Extract the (X, Y) coordinate from the center of the cell holding the provided text.  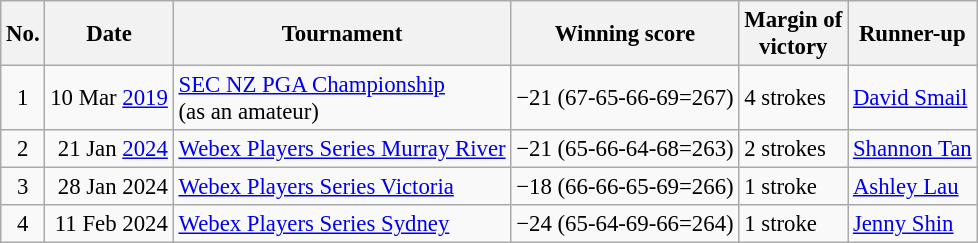
David Smail (912, 98)
Webex Players Series Sydney (342, 224)
Winning score (625, 34)
Webex Players Series Murray River (342, 149)
11 Feb 2024 (109, 224)
21 Jan 2024 (109, 149)
2 (23, 149)
SEC NZ PGA Championship(as an amateur) (342, 98)
Jenny Shin (912, 224)
Margin ofvictory (794, 34)
Shannon Tan (912, 149)
4 strokes (794, 98)
1 (23, 98)
28 Jan 2024 (109, 187)
4 (23, 224)
Webex Players Series Victoria (342, 187)
10 Mar 2019 (109, 98)
−18 (66-66-65-69=266) (625, 187)
2 strokes (794, 149)
−21 (67-65-66-69=267) (625, 98)
Ashley Lau (912, 187)
3 (23, 187)
Tournament (342, 34)
−21 (65-66-64-68=263) (625, 149)
Date (109, 34)
No. (23, 34)
−24 (65-64-69-66=264) (625, 224)
Runner-up (912, 34)
